Scan for the cell matching the given text and deliver its [X, Y] coordinate at center. 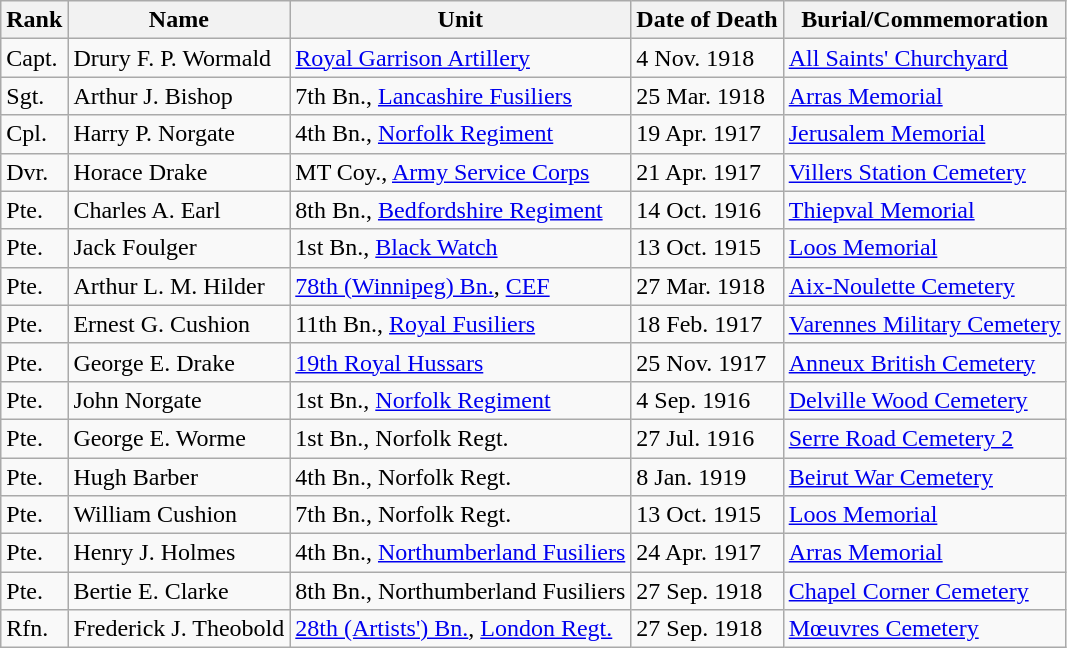
19 Apr. 1917 [707, 134]
4th Bn., Norfolk Regt. [460, 477]
4th Bn., Norfolk Regiment [460, 134]
25 Mar. 1918 [707, 96]
Unit [460, 20]
Ernest G. Cushion [179, 324]
4 Sep. 1916 [707, 400]
Rfn. [34, 629]
1st Bn., Black Watch [460, 248]
27 Jul. 1916 [707, 438]
George E. Worme [179, 438]
4 Nov. 1918 [707, 58]
Anneux British Cemetery [924, 362]
Mœuvres Cemetery [924, 629]
24 Apr. 1917 [707, 553]
Thiepval Memorial [924, 210]
1st Bn., Norfolk Regiment [460, 400]
27 Mar. 1918 [707, 286]
MT Coy., Army Service Corps [460, 172]
Date of Death [707, 20]
Name [179, 20]
Horace Drake [179, 172]
Hugh Barber [179, 477]
Burial/Commemoration [924, 20]
Cpl. [34, 134]
Drury F. P. Wormald [179, 58]
14 Oct. 1916 [707, 210]
28th (Artists') Bn., London Regt. [460, 629]
11th Bn., Royal Fusiliers [460, 324]
25 Nov. 1917 [707, 362]
Aix-Noulette Cemetery [924, 286]
Arthur L. M. Hilder [179, 286]
21 Apr. 1917 [707, 172]
Jerusalem Memorial [924, 134]
78th (Winnipeg) Bn., CEF [460, 286]
7th Bn., Lancashire Fusiliers [460, 96]
Sgt. [34, 96]
1st Bn., Norfolk Regt. [460, 438]
Beirut War Cemetery [924, 477]
Royal Garrison Artillery [460, 58]
Delville Wood Cemetery [924, 400]
Harry P. Norgate [179, 134]
George E. Drake [179, 362]
19th Royal Hussars [460, 362]
Frederick J. Theobold [179, 629]
Charles A. Earl [179, 210]
Villers Station Cemetery [924, 172]
Rank [34, 20]
8 Jan. 1919 [707, 477]
8th Bn., Bedfordshire Regiment [460, 210]
Serre Road Cemetery 2 [924, 438]
Jack Foulger [179, 248]
Dvr. [34, 172]
William Cushion [179, 515]
18 Feb. 1917 [707, 324]
7th Bn., Norfolk Regt. [460, 515]
8th Bn., Northumberland Fusiliers [460, 591]
All Saints' Churchyard [924, 58]
Capt. [34, 58]
Chapel Corner Cemetery [924, 591]
John Norgate [179, 400]
Arthur J. Bishop [179, 96]
Bertie E. Clarke [179, 591]
4th Bn., Northumberland Fusiliers [460, 553]
Henry J. Holmes [179, 553]
Varennes Military Cemetery [924, 324]
